Extract the (x, y) coordinate from the center of the cell holding the provided text.  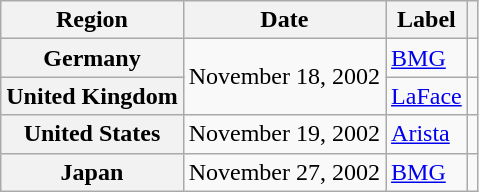
LaFace (427, 96)
November 19, 2002 (284, 134)
November 27, 2002 (284, 172)
November 18, 2002 (284, 77)
Date (284, 20)
United Kingdom (92, 96)
Arista (427, 134)
Germany (92, 58)
Japan (92, 172)
United States (92, 134)
Region (92, 20)
Label (427, 20)
